Locate the cell with the specified text and output its (x, y) center coordinate. 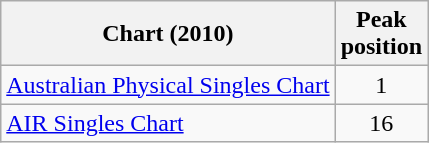
Australian Physical Singles Chart (168, 85)
Chart (2010) (168, 34)
1 (381, 85)
Peakposition (381, 34)
AIR Singles Chart (168, 123)
16 (381, 123)
